Output the [x, y] coordinate of the center of the cell containing the given text.  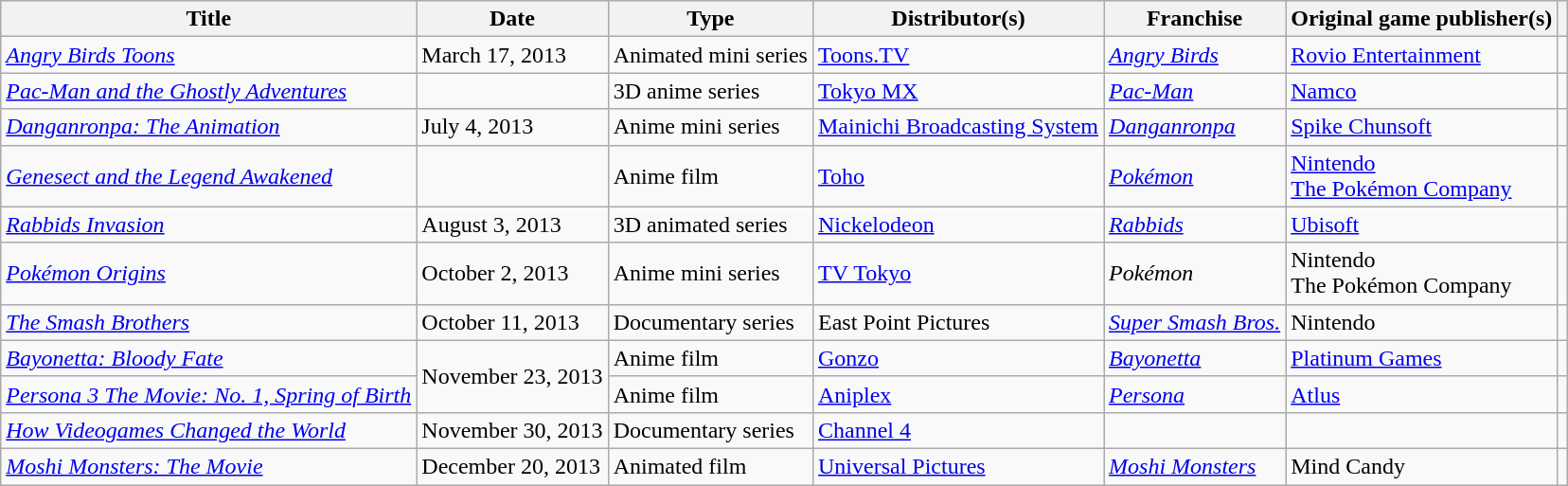
Nickelodeon [958, 225]
Toons.TV [958, 55]
Distributor(s) [958, 19]
December 20, 2013 [512, 466]
Universal Pictures [958, 466]
The Smash Brothers [208, 322]
Gonzo [958, 358]
Danganronpa [1195, 127]
Bayonetta [1195, 358]
March 17, 2013 [512, 55]
3D animated series [710, 225]
How Videogames Changed the World [208, 430]
Pac-Man [1195, 91]
August 3, 2013 [512, 225]
Date [512, 19]
Pokémon Origins [208, 273]
Ubisoft [1422, 225]
Pac-Man and the Ghostly Adventures [208, 91]
November 30, 2013 [512, 430]
Animated film [710, 466]
Persona [1195, 394]
Mind Candy [1422, 466]
Type [710, 19]
TV Tokyo [958, 273]
Angry Birds [1195, 55]
Nintendo [1422, 322]
Moshi Monsters [1195, 466]
Channel 4 [958, 430]
Title [208, 19]
July 4, 2013 [512, 127]
Franchise [1195, 19]
November 23, 2013 [512, 376]
Angry Birds Toons [208, 55]
Moshi Monsters: The Movie [208, 466]
East Point Pictures [958, 322]
Toho [958, 176]
Animated mini series [710, 55]
October 11, 2013 [512, 322]
Mainichi Broadcasting System [958, 127]
Super Smash Bros. [1195, 322]
Persona 3 The Movie: No. 1, Spring of Birth [208, 394]
Rovio Entertainment [1422, 55]
Spike Chunsoft [1422, 127]
Atlus [1422, 394]
Genesect and the Legend Awakened [208, 176]
Tokyo MX [958, 91]
Rabbids [1195, 225]
Bayonetta: Bloody Fate [208, 358]
Namco [1422, 91]
Original game publisher(s) [1422, 19]
3D anime series [710, 91]
Danganronpa: The Animation [208, 127]
Platinum Games [1422, 358]
Aniplex [958, 394]
October 2, 2013 [512, 273]
Rabbids Invasion [208, 225]
